Output the (x, y) coordinate of the center of the cell containing the given text.  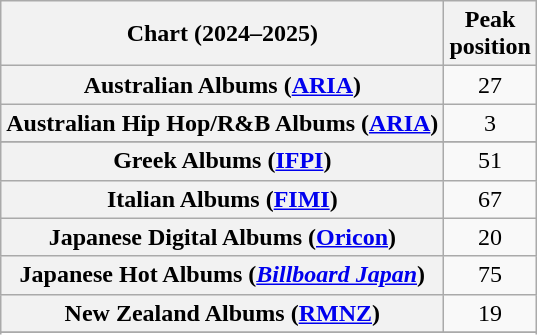
Greek Albums (IFPI) (222, 161)
Peakposition (490, 34)
Australian Albums (ARIA) (222, 85)
3 (490, 123)
67 (490, 199)
Japanese Digital Albums (Oricon) (222, 237)
27 (490, 85)
75 (490, 275)
51 (490, 161)
Japanese Hot Albums (Billboard Japan) (222, 275)
20 (490, 237)
19 (490, 313)
Chart (2024–2025) (222, 34)
Italian Albums (FIMI) (222, 199)
New Zealand Albums (RMNZ) (222, 313)
Australian Hip Hop/R&B Albums (ARIA) (222, 123)
